Locate the cell with the specified text and output its [x, y] center coordinate. 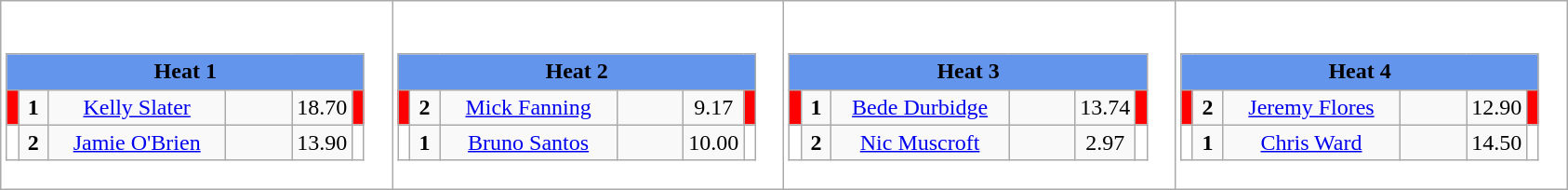
Heat 1 1 Kelly Slater 18.70 2 Jamie O'Brien 13.90 [197, 95]
12.90 [1497, 107]
13.90 [322, 142]
Heat 3 1 Bede Durbidge 13.74 2 Nic Muscroft 2.97 [980, 95]
10.00 [714, 142]
Heat 2 [577, 72]
Bede Durbidge [921, 107]
Heat 2 2 Mick Fanning 9.17 1 Bruno Santos 10.00 [588, 95]
Heat 1 [185, 72]
13.74 [1105, 107]
Nic Muscroft [921, 142]
2.97 [1105, 142]
Bruno Santos [528, 142]
Mick Fanning [528, 107]
Heat 4 [1360, 72]
18.70 [322, 107]
9.17 [714, 107]
Heat 4 2 Jeremy Flores 12.90 1 Chris Ward 14.50 [1371, 95]
Jeremy Flores [1311, 107]
Jamie O'Brien [138, 142]
Chris Ward [1311, 142]
Kelly Slater [138, 107]
14.50 [1497, 142]
Heat 3 [968, 72]
